Detect which cell encompasses the target text, then output its [x, y] center coordinate. 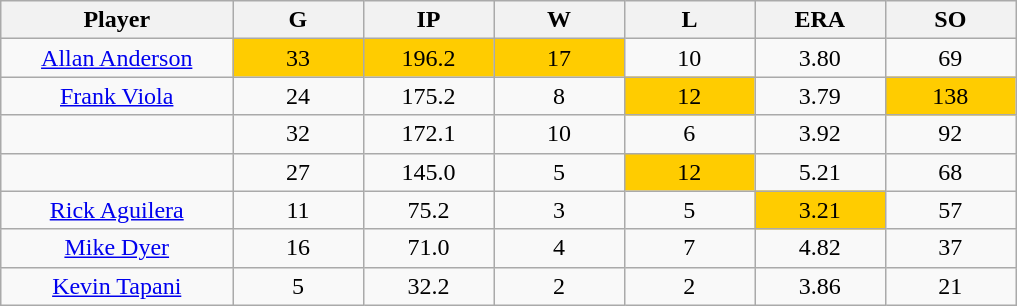
92 [950, 134]
3.92 [820, 134]
ERA [820, 20]
SO [950, 20]
21 [950, 286]
4 [559, 248]
172.1 [428, 134]
Mike Dyer [117, 248]
71.0 [428, 248]
27 [298, 172]
57 [950, 210]
138 [950, 96]
8 [559, 96]
7 [689, 248]
16 [298, 248]
Player [117, 20]
5.21 [820, 172]
3 [559, 210]
69 [950, 58]
175.2 [428, 96]
75.2 [428, 210]
145.0 [428, 172]
24 [298, 96]
Rick Aguilera [117, 210]
Allan Anderson [117, 58]
33 [298, 58]
IP [428, 20]
3.86 [820, 286]
68 [950, 172]
3.21 [820, 210]
37 [950, 248]
3.80 [820, 58]
G [298, 20]
Kevin Tapani [117, 286]
Frank Viola [117, 96]
3.79 [820, 96]
32 [298, 134]
11 [298, 210]
W [559, 20]
4.82 [820, 248]
196.2 [428, 58]
L [689, 20]
6 [689, 134]
32.2 [428, 286]
17 [559, 58]
